Return (x, y) of the center of cell containing provided text 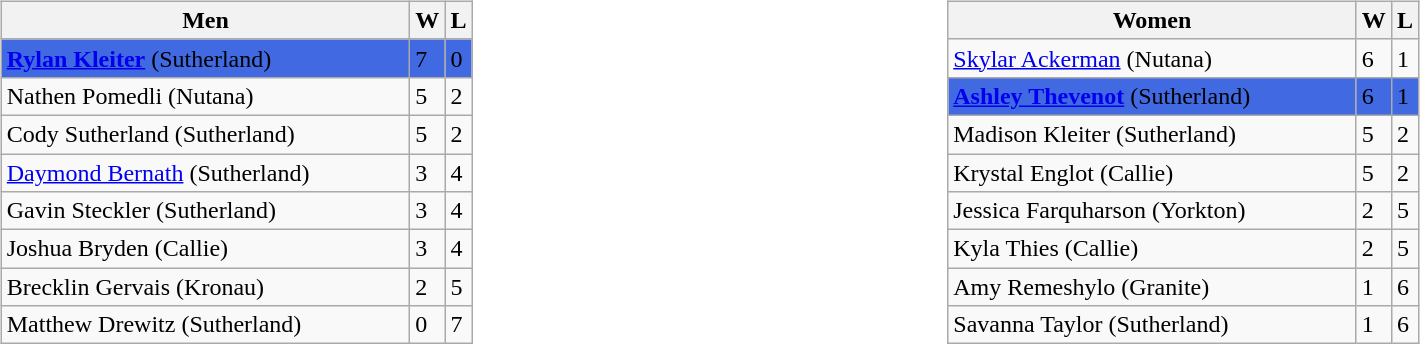
Rylan Kleiter (Sutherland) (206, 58)
Men (206, 20)
Kyla Thies (Callie) (1152, 249)
Daymond Bernath (Sutherland) (206, 173)
Amy Remeshylo (Granite) (1152, 287)
Savanna Taylor (Sutherland) (1152, 325)
Cody Sutherland (Sutherland) (206, 134)
Women (1152, 20)
Ashley Thevenot (Sutherland) (1152, 96)
Madison Kleiter (Sutherland) (1152, 134)
Skylar Ackerman (Nutana) (1152, 58)
Gavin Steckler (Sutherland) (206, 211)
Jessica Farquharson (Yorkton) (1152, 211)
Nathen Pomedli (Nutana) (206, 96)
Brecklin Gervais (Kronau) (206, 287)
Matthew Drewitz (Sutherland) (206, 325)
Krystal Englot (Callie) (1152, 173)
Joshua Bryden (Callie) (206, 249)
